Determine the (x, y) coordinate at the center of the cell enclosing the given text.  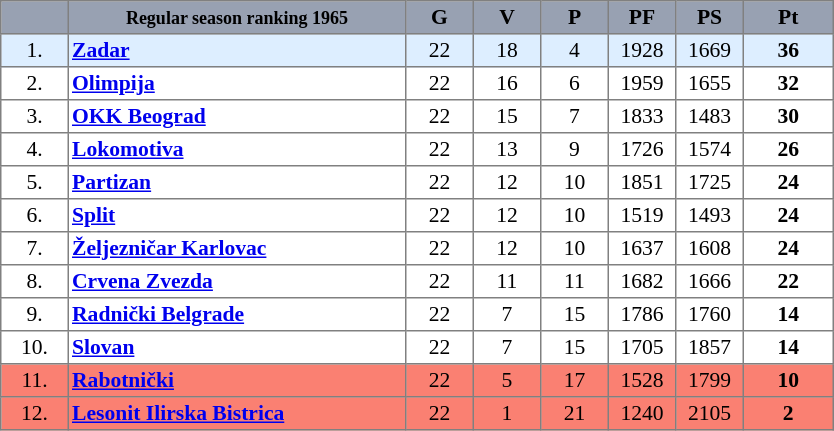
26 (788, 150)
V (507, 18)
1574 (710, 150)
G (440, 18)
1240 (642, 414)
5 (507, 380)
10. (35, 348)
11. (35, 380)
1725 (710, 182)
30 (788, 116)
1637 (642, 248)
1928 (642, 50)
6. (35, 216)
2 (788, 414)
Lokomotiva (237, 150)
21 (575, 414)
1. (35, 50)
13 (507, 150)
Željezničar Karlovac (237, 248)
2105 (710, 414)
Olimpija (237, 84)
1833 (642, 116)
12. (35, 414)
Slovan (237, 348)
1 (507, 414)
8. (35, 282)
1493 (710, 216)
1726 (642, 150)
1760 (710, 314)
17 (575, 380)
3. (35, 116)
OKK Beograd (237, 116)
1705 (642, 348)
Lesonit Ilirska Bistrica (237, 414)
4 (575, 50)
1655 (710, 84)
36 (788, 50)
1528 (642, 380)
6 (575, 84)
2. (35, 84)
Split (237, 216)
1851 (642, 182)
1857 (710, 348)
5. (35, 182)
16 (507, 84)
9. (35, 314)
Pt (788, 18)
18 (507, 50)
1666 (710, 282)
32 (788, 84)
1519 (642, 216)
1608 (710, 248)
1959 (642, 84)
4. (35, 150)
1786 (642, 314)
9 (575, 150)
1483 (710, 116)
Rabotnički (237, 380)
Zadar (237, 50)
P (575, 18)
1682 (642, 282)
PF (642, 18)
7. (35, 248)
Partizan (237, 182)
Radnički Belgrade (237, 314)
1799 (710, 380)
1669 (710, 50)
PS (710, 18)
Crvena Zvezda (237, 282)
Regular season ranking 1965 (237, 18)
